Determine the (X, Y) coordinate at the center of the cell enclosing the given text.  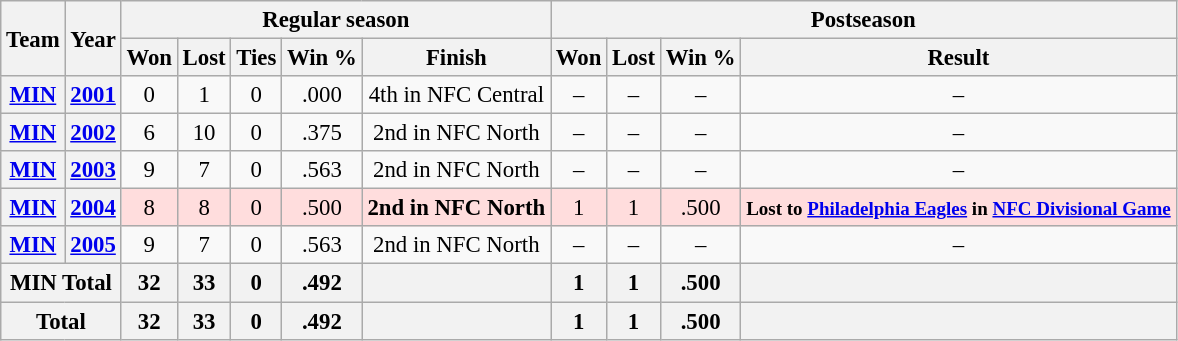
Total (61, 321)
Ties (256, 58)
2004 (93, 208)
4th in NFC Central (456, 95)
Year (93, 38)
2005 (93, 245)
Postseason (864, 20)
Team (33, 38)
2002 (93, 133)
Result (958, 58)
Finish (456, 58)
6 (149, 133)
.000 (322, 95)
10 (204, 133)
MIN Total (61, 283)
2003 (93, 170)
2001 (93, 95)
.375 (322, 133)
Lost to Philadelphia Eagles in NFC Divisional Game (958, 208)
Regular season (336, 20)
